From the cell containing the given text, extract its center point as [X, Y] coordinate. 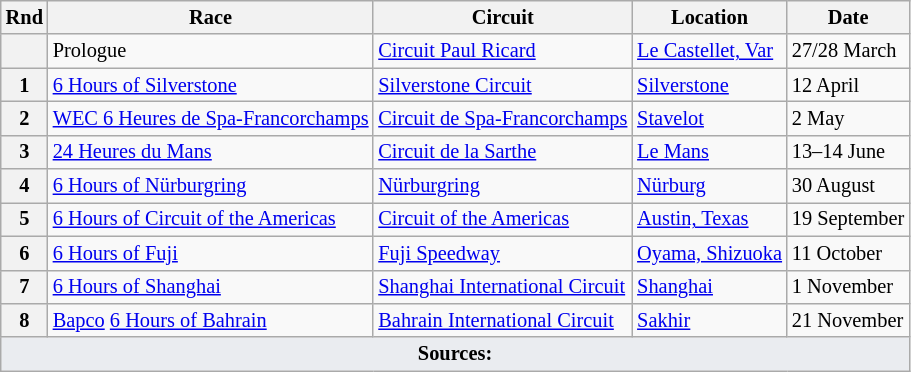
Fuji Speedway [502, 253]
6 Hours of Circuit of the Americas [211, 219]
Le Mans [710, 152]
Shanghai [710, 287]
2 [24, 118]
Circuit de la Sarthe [502, 152]
Austin, Texas [710, 219]
Location [710, 17]
Bahrain International Circuit [502, 320]
Race [211, 17]
Stavelot [710, 118]
27/28 March [848, 51]
Bapco 6 Hours of Bahrain [211, 320]
Rnd [24, 17]
6 [24, 253]
7 [24, 287]
Prologue [211, 51]
24 Heures du Mans [211, 152]
Sources: [455, 354]
1 November [848, 287]
6 Hours of Nürburgring [211, 186]
2 May [848, 118]
8 [24, 320]
6 Hours of Shanghai [211, 287]
Date [848, 17]
5 [24, 219]
Circuit [502, 17]
Silverstone [710, 85]
11 October [848, 253]
13–14 June [848, 152]
1 [24, 85]
12 April [848, 85]
Nürburgring [502, 186]
Silverstone Circuit [502, 85]
19 September [848, 219]
Sakhir [710, 320]
Oyama, Shizuoka [710, 253]
Circuit de Spa-Francorchamps [502, 118]
Circuit Paul Ricard [502, 51]
6 Hours of Silverstone [211, 85]
30 August [848, 186]
WEC 6 Heures de Spa-Francorchamps [211, 118]
Circuit of the Americas [502, 219]
21 November [848, 320]
Nürburg [710, 186]
Le Castellet, Var [710, 51]
Shanghai International Circuit [502, 287]
3 [24, 152]
4 [24, 186]
6 Hours of Fuji [211, 253]
